Scan for the cell matching the given text and deliver its [x, y] coordinate at center. 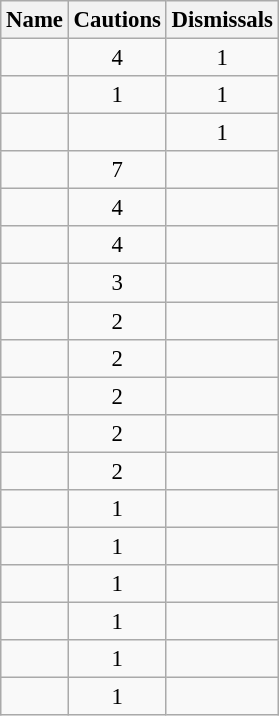
7 [117, 170]
3 [117, 283]
Name [35, 20]
Cautions [117, 20]
Dismissals [222, 20]
